Identify which cell holds the provided text, then report its (X, Y) central coordinate. 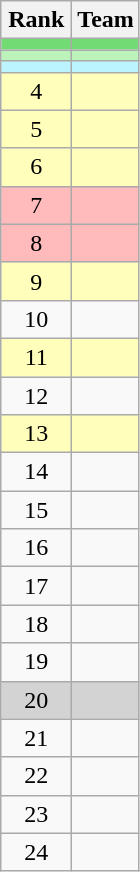
13 (36, 434)
4 (36, 91)
Rank (36, 20)
15 (36, 510)
Team (106, 20)
19 (36, 662)
17 (36, 586)
6 (36, 167)
9 (36, 281)
24 (36, 852)
5 (36, 129)
12 (36, 395)
23 (36, 814)
10 (36, 319)
18 (36, 624)
8 (36, 243)
7 (36, 205)
22 (36, 776)
14 (36, 472)
16 (36, 548)
20 (36, 700)
21 (36, 738)
11 (36, 357)
